Identify which cell holds the provided text, then report its [x, y] central coordinate. 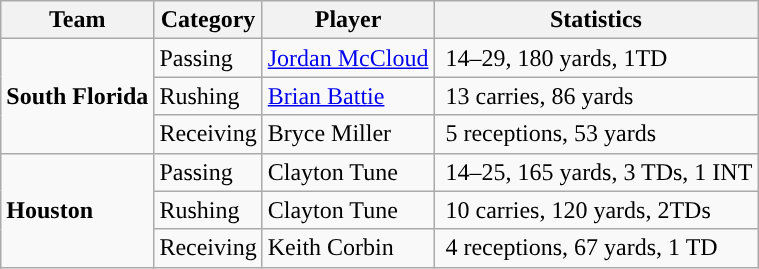
Category [208, 20]
Keith Corbin [348, 248]
Player [348, 20]
14–25, 165 yards, 3 TDs, 1 INT [596, 172]
Brian Battie [348, 96]
Houston [78, 210]
Jordan McCloud [348, 58]
South Florida [78, 96]
4 receptions, 67 yards, 1 TD [596, 248]
Team [78, 20]
14–29, 180 yards, 1TD [596, 58]
13 carries, 86 yards [596, 96]
5 receptions, 53 yards [596, 134]
10 carries, 120 yards, 2TDs [596, 210]
Bryce Miller [348, 134]
Statistics [596, 20]
